Search for the cell housing the specified text and yield its (x, y) center coordinate. 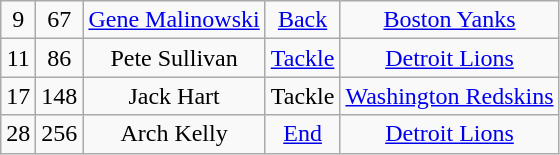
Pete Sullivan (174, 58)
Gene Malinowski (174, 20)
Washington Redskins (450, 96)
Arch Kelly (174, 134)
28 (18, 134)
256 (60, 134)
Boston Yanks (450, 20)
67 (60, 20)
11 (18, 58)
Jack Hart (174, 96)
Back (302, 20)
9 (18, 20)
17 (18, 96)
End (302, 134)
148 (60, 96)
86 (60, 58)
